For the text-containing cell, return its midpoint in (x, y) coordinate format. 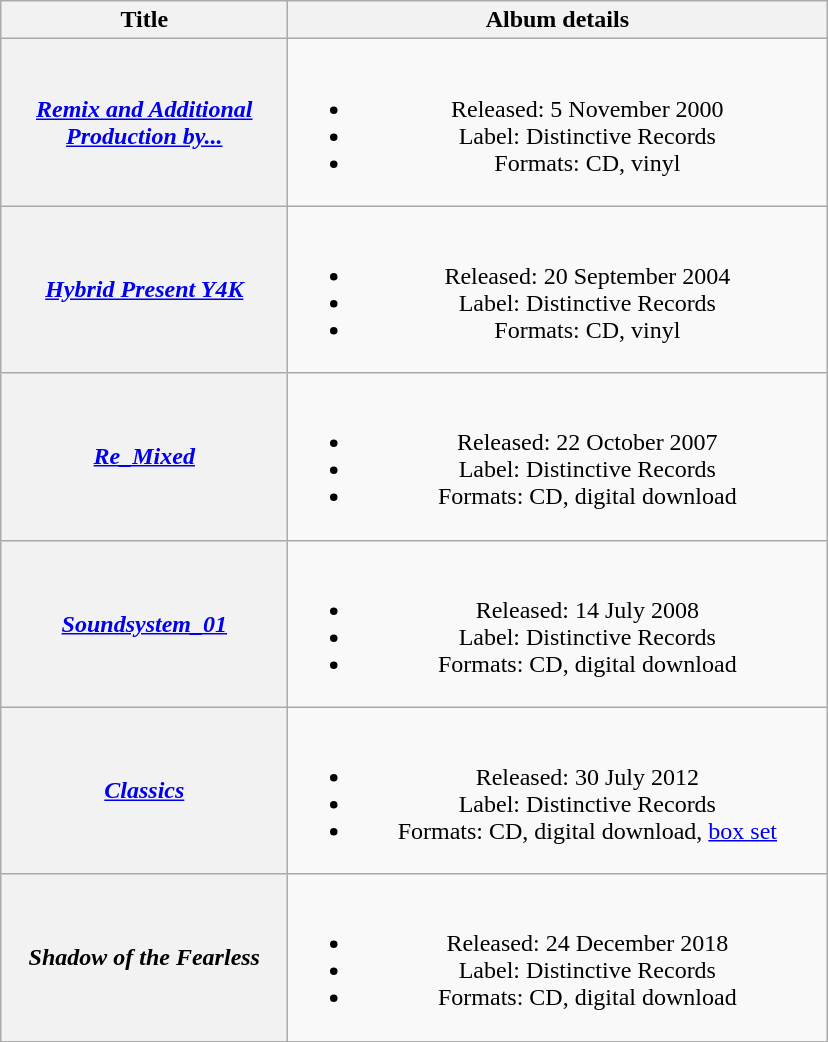
Classics (144, 790)
Remix and Additional Production by... (144, 122)
Hybrid Present Y4K (144, 290)
Released: 5 November 2000Label: Distinctive RecordsFormats: CD, vinyl (558, 122)
Soundsystem_01 (144, 624)
Re_Mixed (144, 456)
Title (144, 20)
Released: 30 July 2012Label: Distinctive RecordsFormats: CD, digital download, box set (558, 790)
Released: 24 December 2018Label: Distinctive RecordsFormats: CD, digital download (558, 958)
Released: 20 September 2004Label: Distinctive RecordsFormats: CD, vinyl (558, 290)
Shadow of the Fearless (144, 958)
Album details (558, 20)
Released: 14 July 2008Label: Distinctive RecordsFormats: CD, digital download (558, 624)
Released: 22 October 2007Label: Distinctive RecordsFormats: CD, digital download (558, 456)
